Scan for the cell matching the given text and deliver its (x, y) coordinate at center. 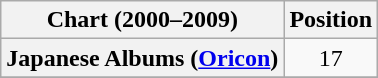
Japanese Albums (Oricon) (142, 58)
Position (331, 20)
Chart (2000–2009) (142, 20)
17 (331, 58)
